Capture the cell that displays the provided text and extract its [x, y] central coordinate. 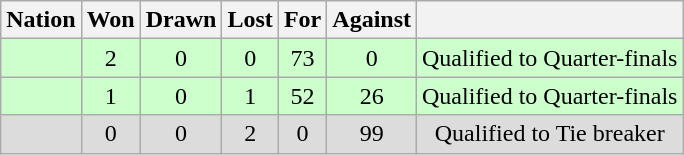
Against [372, 20]
Won [110, 20]
26 [372, 96]
52 [302, 96]
99 [372, 134]
Lost [250, 20]
73 [302, 58]
Nation [41, 20]
Qualified to Tie breaker [550, 134]
Drawn [181, 20]
For [302, 20]
